Find where the given text appears and provide that cell's center as [x, y] coordinate. 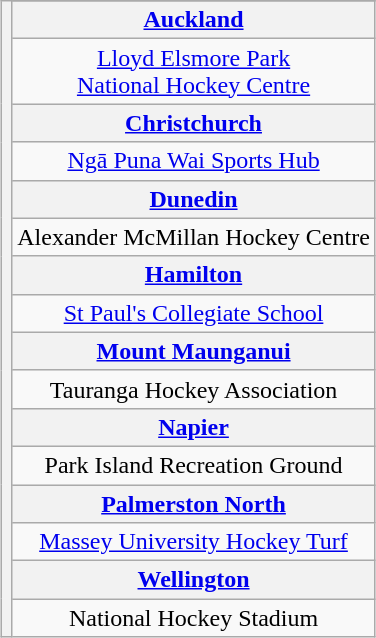
Christchurch [194, 123]
Massey University Hockey Turf [194, 542]
Palmerston North [194, 503]
Mount Maunganui [194, 351]
Ngā Puna Wai Sports Hub [194, 161]
Dunedin [194, 199]
Alexander McMillan Hockey Centre [194, 237]
Park Island Recreation Ground [194, 465]
Wellington [194, 580]
Auckland [194, 20]
St Paul's Collegiate School [194, 313]
Napier [194, 427]
Hamilton [194, 275]
Tauranga Hockey Association [194, 389]
Lloyd Elsmore ParkNational Hockey Centre [194, 72]
National Hockey Stadium [194, 618]
